Output the [x, y] coordinate of the center of the cell containing the given text.  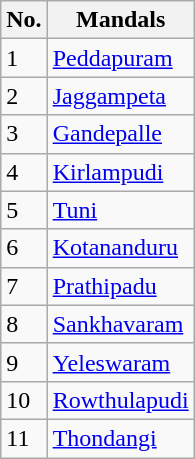
Mandals [120, 20]
Jaggampeta [120, 96]
11 [24, 438]
Kirlampudi [120, 172]
7 [24, 286]
Rowthulapudi [120, 400]
3 [24, 134]
6 [24, 248]
No. [24, 20]
2 [24, 96]
Thondangi [120, 438]
5 [24, 210]
1 [24, 58]
Yeleswaram [120, 362]
Kotananduru [120, 248]
9 [24, 362]
Gandepalle [120, 134]
Tuni [120, 210]
4 [24, 172]
Sankhavaram [120, 324]
Prathipadu [120, 286]
10 [24, 400]
Peddapuram [120, 58]
8 [24, 324]
